Output the [X, Y] coordinate of the center of the cell containing the given text.  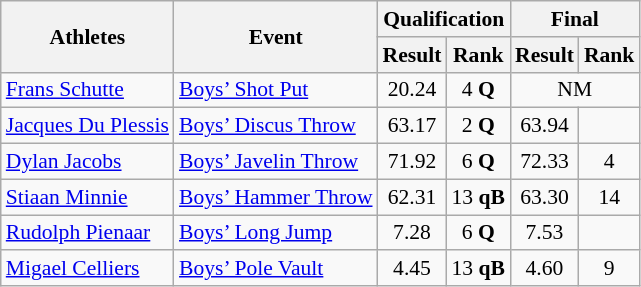
Event [276, 36]
Jacques Du Plessis [88, 126]
Boys’ Pole Vault [276, 269]
7.53 [544, 233]
Boys’ Long Jump [276, 233]
Boys’ Javelin Throw [276, 162]
Boys’ Discus Throw [276, 126]
4 Q [478, 90]
72.33 [544, 162]
Athletes [88, 36]
7.28 [412, 233]
63.94 [544, 126]
Frans Schutte [88, 90]
Final [574, 19]
Qualification [444, 19]
63.30 [544, 197]
Migael Celliers [88, 269]
Boys’ Shot Put [276, 90]
Boys’ Hammer Throw [276, 197]
2 Q [478, 126]
4.45 [412, 269]
4 [610, 162]
4.60 [544, 269]
71.92 [412, 162]
Stiaan Minnie [88, 197]
9 [610, 269]
NM [574, 90]
63.17 [412, 126]
20.24 [412, 90]
62.31 [412, 197]
Dylan Jacobs [88, 162]
14 [610, 197]
Rudolph Pienaar [88, 233]
